Pinpoint the cell where the given text exists, returning its (x, y) midpoint coordinate. 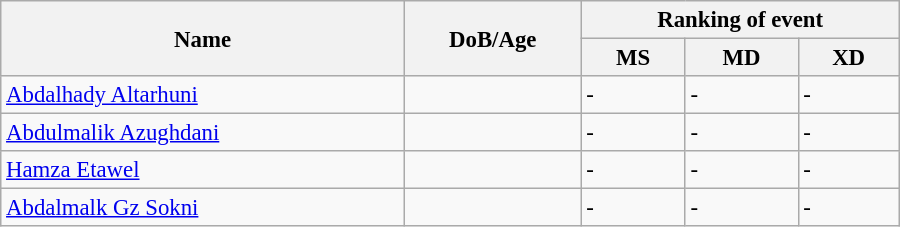
Name (203, 38)
Hamza Etawel (203, 170)
Abdalhady Altarhuni (203, 95)
Ranking of event (740, 20)
MS (633, 58)
DoB/Age (492, 38)
Abdalmalk Gz Sokni (203, 208)
XD (848, 58)
Abdulmalik Azughdani (203, 133)
MD (742, 58)
